From the cell containing the given text, extract its center point as (x, y) coordinate. 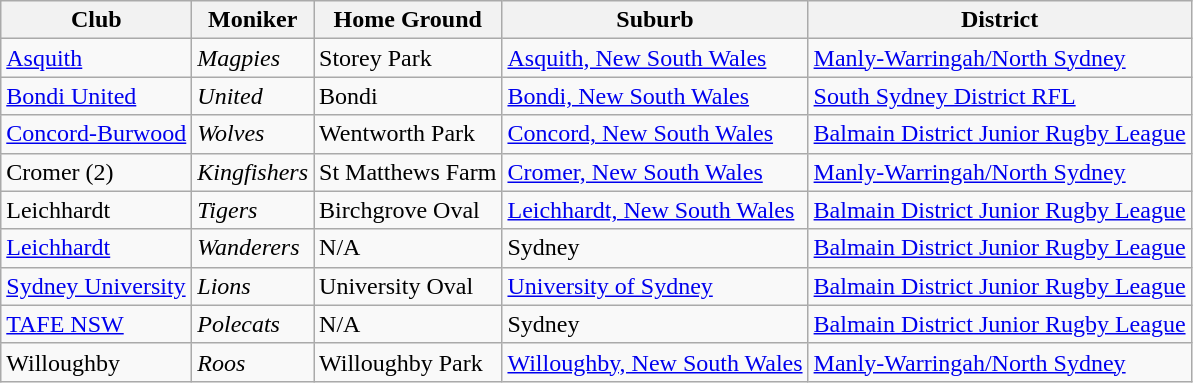
Suburb (655, 20)
Polecats (253, 324)
Birchgrove Oval (408, 210)
Kingfishers (253, 172)
Bondi, New South Wales (655, 96)
Moniker (253, 20)
South Sydney District RFL (1000, 96)
Cromer, New South Wales (655, 172)
Asquith, New South Wales (655, 58)
St Matthews Farm (408, 172)
Wolves (253, 134)
Home Ground (408, 20)
Roos (253, 362)
TAFE NSW (96, 324)
District (1000, 20)
United (253, 96)
Wanderers (253, 248)
Asquith (96, 58)
Willoughby Park (408, 362)
Bondi (408, 96)
Magpies (253, 58)
University Oval (408, 286)
Storey Park (408, 58)
Tigers (253, 210)
Club (96, 20)
Concord-Burwood (96, 134)
Willoughby (96, 362)
Bondi United (96, 96)
Willoughby, New South Wales (655, 362)
Lions (253, 286)
Wentworth Park (408, 134)
Concord, New South Wales (655, 134)
Leichhardt, New South Wales (655, 210)
University of Sydney (655, 286)
Cromer (2) (96, 172)
Sydney University (96, 286)
